Return (X, Y) of the center of cell containing provided text 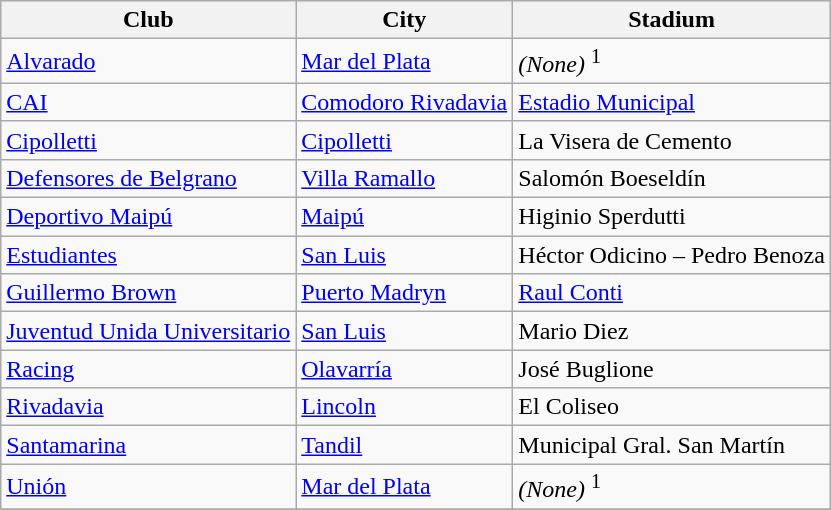
Maipú (404, 217)
Stadium (672, 20)
Club (148, 20)
Estudiantes (148, 255)
Deportivo Maipú (148, 217)
El Coliseo (672, 407)
Unión (148, 486)
Estadio Municipal (672, 102)
Tandil (404, 445)
Raul Conti (672, 293)
Héctor Odicino – Pedro Benoza (672, 255)
Municipal Gral. San Martín (672, 445)
CAI (148, 102)
Defensores de Belgrano (148, 178)
Mario Diez (672, 331)
Juventud Unida Universitario (148, 331)
Puerto Madryn (404, 293)
City (404, 20)
La Visera de Cemento (672, 140)
Racing (148, 369)
Rivadavia (148, 407)
Alvarado (148, 62)
Villa Ramallo (404, 178)
Lincoln (404, 407)
Higinio Sperdutti (672, 217)
Guillermo Brown (148, 293)
Olavarría (404, 369)
Comodoro Rivadavia (404, 102)
José Buglione (672, 369)
Salomón Boeseldín (672, 178)
Santamarina (148, 445)
